Return (X, Y) of the center of cell containing provided text 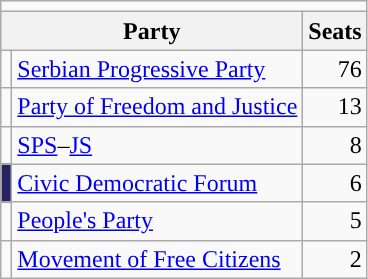
Serbian Progressive Party (158, 69)
Civic Democratic Forum (158, 183)
Seats (335, 31)
People's Party (158, 221)
6 (335, 183)
2 (335, 259)
13 (335, 107)
Movement of Free Citizens (158, 259)
76 (335, 69)
5 (335, 221)
8 (335, 145)
SPS–JS (158, 145)
Party (152, 31)
Party of Freedom and Justice (158, 107)
